Extract the (x, y) coordinate from the center of the cell holding the provided text.  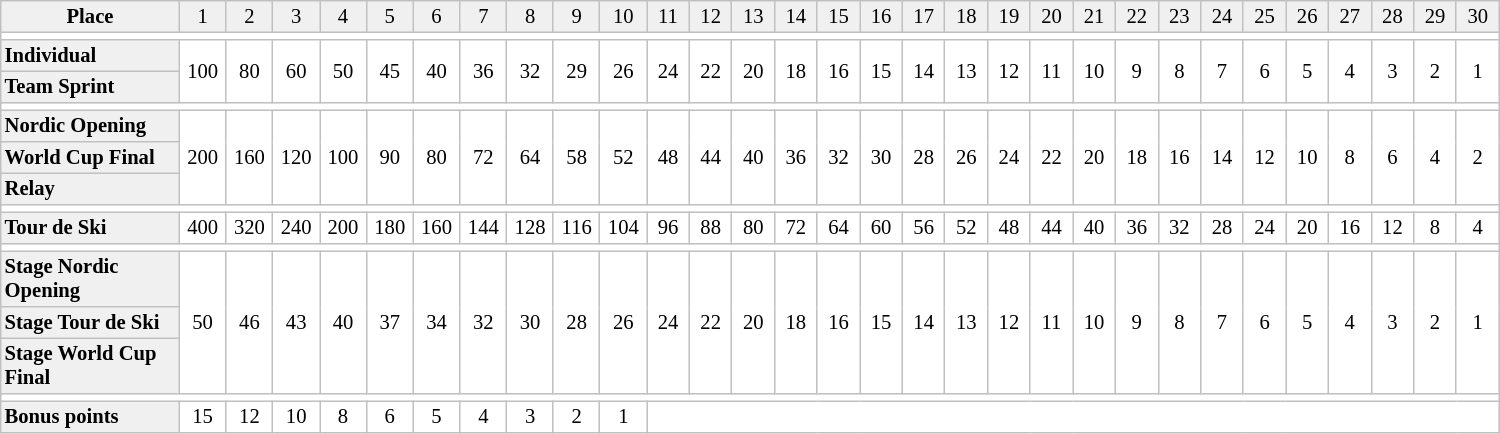
Place (90, 16)
Team Sprint (90, 87)
320 (250, 228)
Bonus points (90, 417)
37 (390, 322)
90 (390, 157)
180 (390, 228)
27 (1350, 16)
Relay (90, 189)
144 (484, 228)
58 (576, 157)
Tour de Ski (90, 228)
96 (668, 228)
World Cup Final (90, 158)
23 (1180, 16)
128 (530, 228)
88 (710, 228)
Stage Nordic Opening (90, 279)
Individual (90, 56)
43 (296, 322)
25 (1264, 16)
17 (924, 16)
Stage World Cup Final (90, 366)
120 (296, 157)
56 (924, 228)
46 (250, 322)
21 (1094, 16)
104 (624, 228)
Stage Tour de Ski (90, 322)
34 (436, 322)
Nordic Opening (90, 126)
240 (296, 228)
19 (1010, 16)
116 (576, 228)
400 (202, 228)
45 (390, 72)
